Return [X, Y] of the center of cell containing provided text 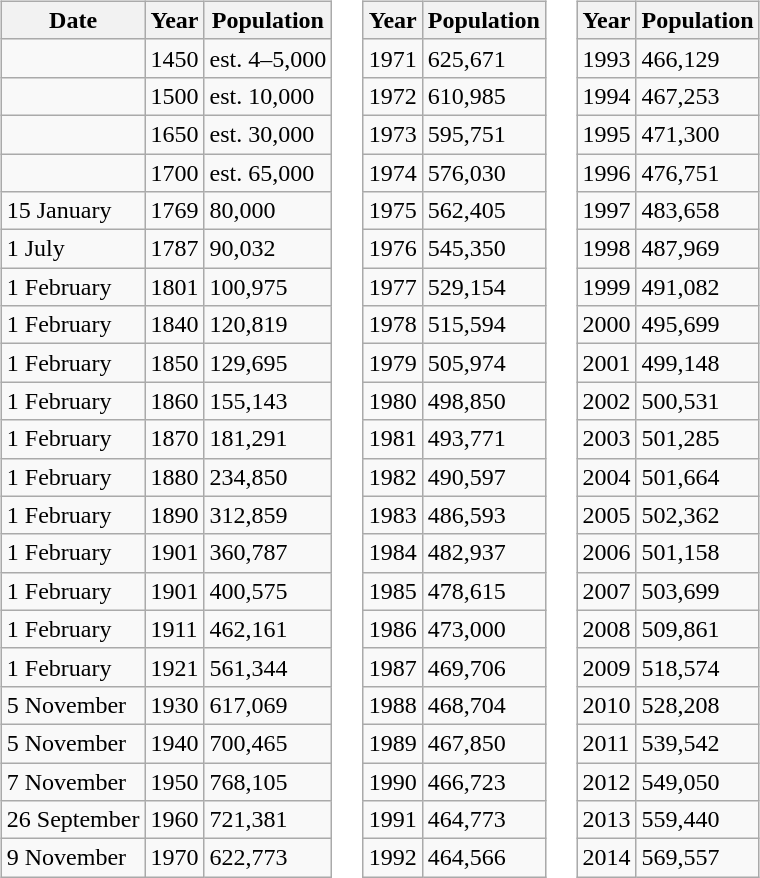
80,000 [268, 211]
467,253 [698, 96]
26 September [73, 820]
1769 [174, 211]
1999 [606, 287]
1870 [174, 439]
1998 [606, 249]
617,069 [268, 705]
487,969 [698, 249]
700,465 [268, 743]
7 November [73, 781]
1450 [174, 58]
1992 [392, 858]
490,597 [484, 477]
2014 [606, 858]
468,704 [484, 705]
Date [73, 20]
501,285 [698, 439]
181,291 [268, 439]
1993 [606, 58]
498,850 [484, 401]
505,974 [484, 363]
2005 [606, 515]
90,032 [268, 249]
509,861 [698, 629]
559,440 [698, 820]
est. 65,000 [268, 173]
478,615 [484, 591]
1921 [174, 667]
576,030 [484, 173]
2001 [606, 363]
561,344 [268, 667]
1860 [174, 401]
234,850 [268, 477]
1989 [392, 743]
400,575 [268, 591]
est. 10,000 [268, 96]
2002 [606, 401]
2007 [606, 591]
1700 [174, 173]
312,859 [268, 515]
est. 4–5,000 [268, 58]
155,143 [268, 401]
est. 30,000 [268, 134]
1930 [174, 705]
499,148 [698, 363]
1984 [392, 553]
622,773 [268, 858]
1787 [174, 249]
1974 [392, 173]
1990 [392, 781]
15 January [73, 211]
464,773 [484, 820]
529,154 [484, 287]
1988 [392, 705]
721,381 [268, 820]
1985 [392, 591]
1840 [174, 325]
493,771 [484, 439]
1977 [392, 287]
2006 [606, 553]
518,574 [698, 667]
483,658 [698, 211]
2010 [606, 705]
501,158 [698, 553]
486,593 [484, 515]
1650 [174, 134]
1995 [606, 134]
610,985 [484, 96]
562,405 [484, 211]
2008 [606, 629]
1880 [174, 477]
1975 [392, 211]
2004 [606, 477]
2000 [606, 325]
469,706 [484, 667]
1997 [606, 211]
1987 [392, 667]
1850 [174, 363]
569,557 [698, 858]
501,664 [698, 477]
1950 [174, 781]
768,105 [268, 781]
9 November [73, 858]
1972 [392, 96]
1960 [174, 820]
1982 [392, 477]
1980 [392, 401]
1970 [174, 858]
1994 [606, 96]
515,594 [484, 325]
1986 [392, 629]
1801 [174, 287]
549,050 [698, 781]
1978 [392, 325]
360,787 [268, 553]
482,937 [484, 553]
625,671 [484, 58]
466,723 [484, 781]
1940 [174, 743]
1996 [606, 173]
1983 [392, 515]
502,362 [698, 515]
1890 [174, 515]
1500 [174, 96]
539,542 [698, 743]
2011 [606, 743]
100,975 [268, 287]
595,751 [484, 134]
495,699 [698, 325]
473,000 [484, 629]
1971 [392, 58]
464,566 [484, 858]
1976 [392, 249]
120,819 [268, 325]
1981 [392, 439]
1 July [73, 249]
491,082 [698, 287]
528,208 [698, 705]
2003 [606, 439]
467,850 [484, 743]
476,751 [698, 173]
1979 [392, 363]
2012 [606, 781]
2009 [606, 667]
1911 [174, 629]
466,129 [698, 58]
500,531 [698, 401]
471,300 [698, 134]
503,699 [698, 591]
1973 [392, 134]
129,695 [268, 363]
1991 [392, 820]
2013 [606, 820]
545,350 [484, 249]
462,161 [268, 629]
